Find where the given text appears and provide that cell's center as (X, Y) coordinate. 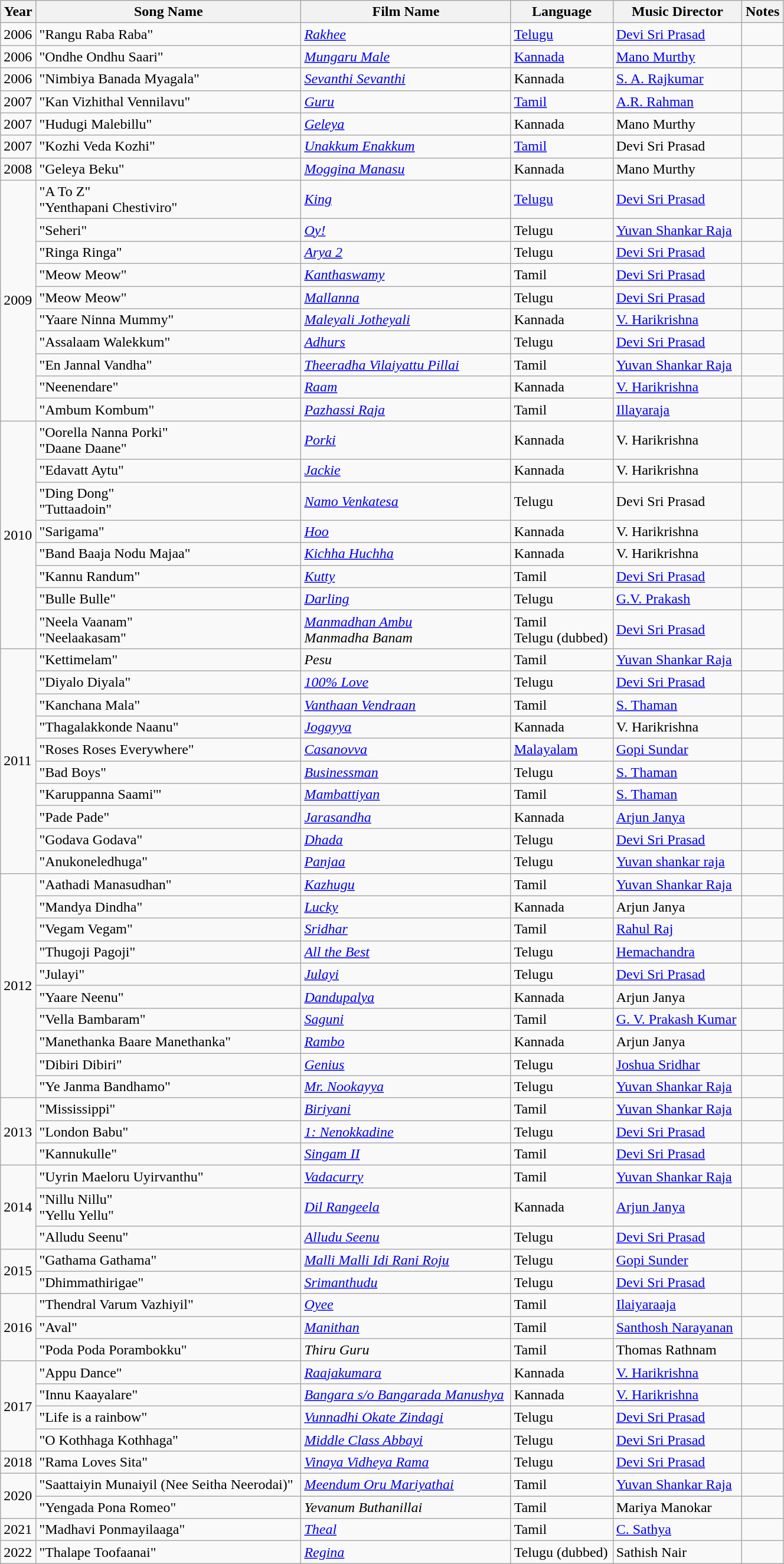
Yuvan shankar raja (678, 862)
Gopi Sundar (678, 750)
Srimanthudu (406, 1282)
Mambattiyan (406, 795)
"Sarigama" (169, 531)
2017 (18, 1406)
Julayi (406, 974)
2021 (18, 1530)
Alludu Seenu (406, 1238)
Vadacurry (406, 1177)
"Vegam Vegam" (169, 929)
Kanthaswamy (406, 275)
Yevanum Buthanillai (406, 1507)
"Aathadi Manasudhan" (169, 884)
C. Sathya (678, 1530)
Notes (763, 12)
Middle Class Abbayi (406, 1440)
"Kannukulle" (169, 1154)
"Roses Roses Everywhere" (169, 750)
"Kozhi Veda Kozhi" (169, 146)
2009 (18, 301)
Raam (406, 387)
King (406, 200)
Hemachandra (678, 952)
Mungaru Male (406, 57)
"Thagalakkonde Naanu" (169, 727)
"Poda Poda Porambokku" (169, 1350)
"Aval" (169, 1327)
Gopi Sunder (678, 1260)
Mr. Nookayya (406, 1087)
"En Jannal Vandha" (169, 365)
2008 (18, 169)
Thomas Rathnam (678, 1350)
Biriyani (406, 1109)
"Rangu Raba Raba" (169, 34)
"Kan Vizhithal Vennilavu" (169, 102)
Dhada (406, 840)
"Bulle Bulle" (169, 599)
Year (18, 12)
2013 (18, 1132)
TamilTelugu (dubbed) (562, 629)
"Manethanka Baare Manethanka" (169, 1041)
Sevanthi Sevanthi (406, 79)
Regina (406, 1552)
Jackie (406, 471)
"Saattaiyin Munaiyil (Nee Seitha Neerodai)" (169, 1485)
Santhosh Narayanan (678, 1327)
"Seheri" (169, 230)
2016 (18, 1327)
2015 (18, 1271)
"Dibiri Dibiri" (169, 1065)
"Rama Loves Sita" (169, 1462)
"Dhimmathirigae" (169, 1282)
"Mandya Dindha" (169, 907)
Saguni (406, 1019)
"Nimbiya Banada Myagala" (169, 79)
"Ringa Ringa" (169, 252)
"Mississippi" (169, 1109)
"O Kothhaga Kothhaga" (169, 1440)
Telugu (dubbed) (562, 1552)
Rakhee (406, 34)
Oyee (406, 1305)
100% Love (406, 682)
Oy! (406, 230)
"Pade Pade" (169, 817)
Vinaya Vidheya Rama (406, 1462)
Rambo (406, 1041)
1: Nenokkadine (406, 1132)
"Alludu Seenu" (169, 1238)
Pazhassi Raja (406, 410)
"A To Z""Yenthapani Chestiviro" (169, 200)
Bangara s/o Bangarada Manushya (406, 1395)
Vunnadhi Okate Zindagi (406, 1417)
Joshua Sridhar (678, 1065)
Jarasandha (406, 817)
Kichha Huchha (406, 554)
Darling (406, 599)
Kazhugu (406, 884)
"Ye Janma Bandhamo" (169, 1087)
Song Name (169, 12)
"Yaare Ninna Mummy" (169, 320)
Jogayya (406, 727)
Rahul Raj (678, 929)
S. A. Rajkumar (678, 79)
Raajakumara (406, 1372)
"Godava Godava" (169, 840)
Kutty (406, 576)
Thiru Guru (406, 1350)
G. V. Prakash Kumar (678, 1019)
Panjaa (406, 862)
Arya 2 (406, 252)
"Hudugi Malebillu" (169, 124)
2020 (18, 1496)
"Kanchana Mala" (169, 704)
"Thendral Varum Vazhiyil" (169, 1305)
Vanthaan Vendraan (406, 704)
Sathish Nair (678, 1552)
Businessman (406, 772)
"Kannu Randum" (169, 576)
Hoo (406, 531)
"Diyalo Diyala" (169, 682)
"Ondhe Ondhu Saari" (169, 57)
Singam II (406, 1154)
Casanovva (406, 750)
"Kettimelam" (169, 659)
Lucky (406, 907)
Manmadhan Ambu Manmadha Banam (406, 629)
"Thalape Toofaanai" (169, 1552)
Genius (406, 1065)
"Julayi" (169, 974)
Dil Rangeela (406, 1207)
"Ambum Kombum" (169, 410)
"Gathama Gathama" (169, 1260)
"Anukoneledhuga" (169, 862)
"Geleya Beku" (169, 169)
Ilaiyaraaja (678, 1305)
"Neela Vaanam""Neelaakasam" (169, 629)
"Karuppanna Saami'" (169, 795)
"Nillu Nillu""Yellu Yellu" (169, 1207)
"Vella Bambaram" (169, 1019)
"Oorella Nanna Porki""Daane Daane" (169, 440)
Guru (406, 102)
2011 (18, 760)
Geleya (406, 124)
"Yaare Neenu" (169, 997)
Porki (406, 440)
"Bad Boys" (169, 772)
Malayalam (562, 750)
2022 (18, 1552)
Film Name (406, 12)
Namo Venkatesa (406, 501)
"Life is a rainbow" (169, 1417)
Theal (406, 1530)
A.R. Rahman (678, 102)
Mallanna (406, 297)
"Madhavi Ponmayilaaga" (169, 1530)
Manithan (406, 1327)
"Yengada Pona Romeo" (169, 1507)
G.V. Prakash (678, 599)
Pesu (406, 659)
2012 (18, 986)
Music Director (678, 12)
All the Best (406, 952)
Sridhar (406, 929)
"London Babu" (169, 1132)
Adhurs (406, 342)
Unakkum Enakkum (406, 146)
"Assalaam Walekkum" (169, 342)
2014 (18, 1207)
2018 (18, 1462)
Theeradha Vilaiyattu Pillai (406, 365)
"Thugoji Pagoji" (169, 952)
Illayaraja (678, 410)
Maleyali Jotheyali (406, 320)
"Appu Dance" (169, 1372)
"Edavatt Aytu" (169, 471)
Mariya Manokar (678, 1507)
Moggina Manasu (406, 169)
"Band Baaja Nodu Majaa" (169, 554)
"Neenendare" (169, 387)
Malli Malli Idi Rani Roju (406, 1260)
Language (562, 12)
"Ding Dong""Tuttaadoin" (169, 501)
Dandupalya (406, 997)
Meendum Oru Mariyathai (406, 1485)
2010 (18, 535)
"Uyrin Maeloru Uyirvanthu" (169, 1177)
"Innu Kaayalare" (169, 1395)
